Locate the cell with the specified text and output its [X, Y] center coordinate. 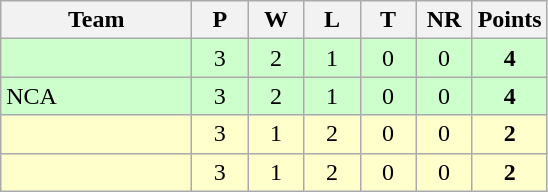
NR [444, 20]
Team [96, 20]
NCA [96, 96]
Points [510, 20]
L [332, 20]
W [276, 20]
T [388, 20]
P [220, 20]
